Find where the given text appears and provide that cell's center as (x, y) coordinate. 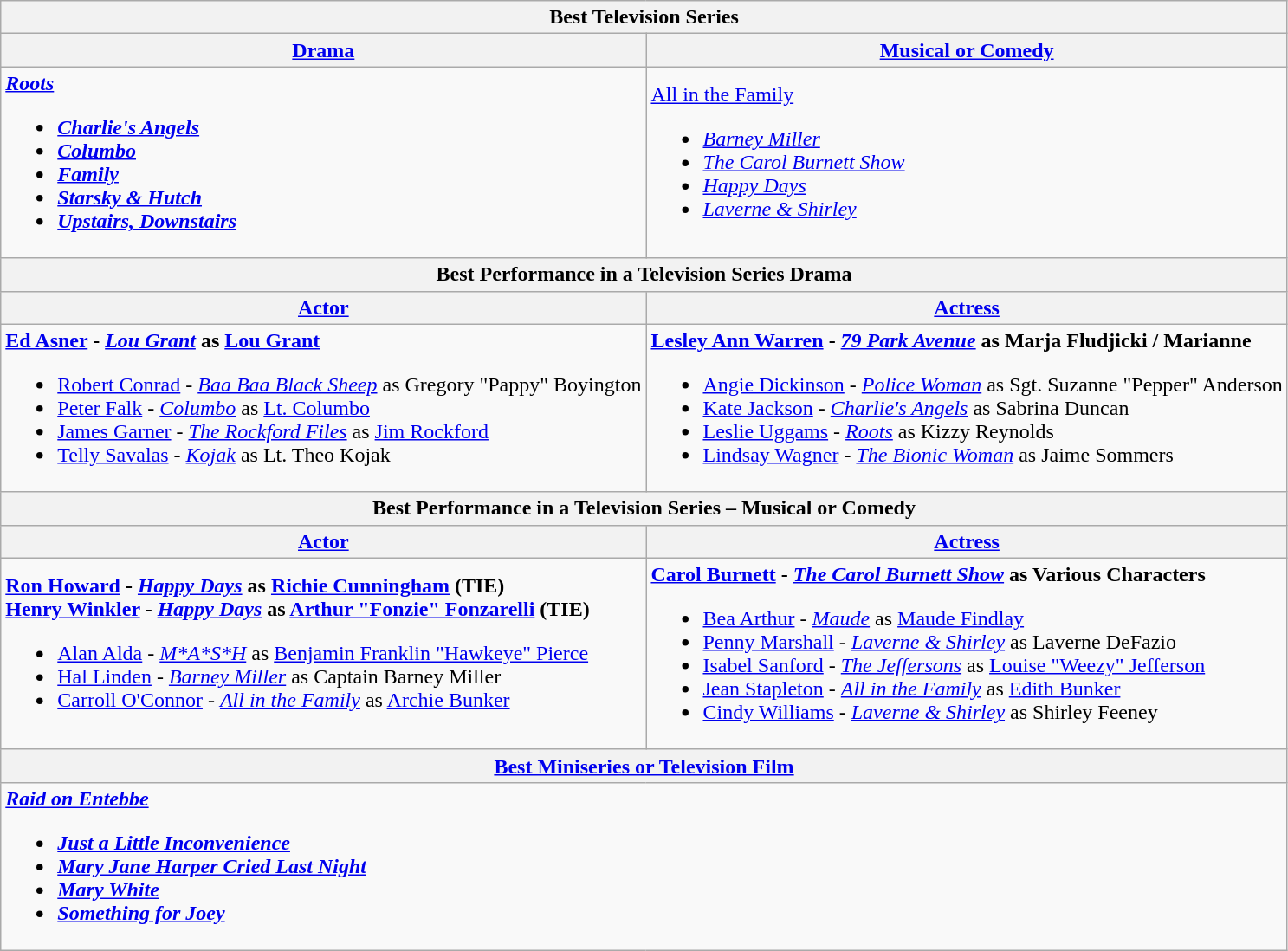
Best Performance in a Television Series – Musical or Comedy (644, 508)
Best Miniseries or Television Film (644, 766)
Best Performance in a Television Series Drama (644, 275)
All in the FamilyBarney MillerThe Carol Burnett ShowHappy DaysLaverne & Shirley (967, 163)
Drama (324, 50)
Best Television Series (644, 17)
Raid on EntebbeJust a Little InconvenienceMary Jane Harper Cried Last NightMary WhiteSomething for Joey (644, 866)
Musical or Comedy (967, 50)
RootsCharlie's AngelsColumboFamilyStarsky & HutchUpstairs, Downstairs (324, 163)
